Locate the cell with the specified text and output its [X, Y] center coordinate. 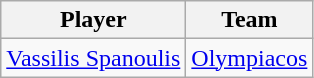
Player [94, 20]
Vassilis Spanoulis [94, 58]
Team [250, 20]
Olympiacos [250, 58]
